Extract the (X, Y) coordinate from the center of the cell holding the provided text.  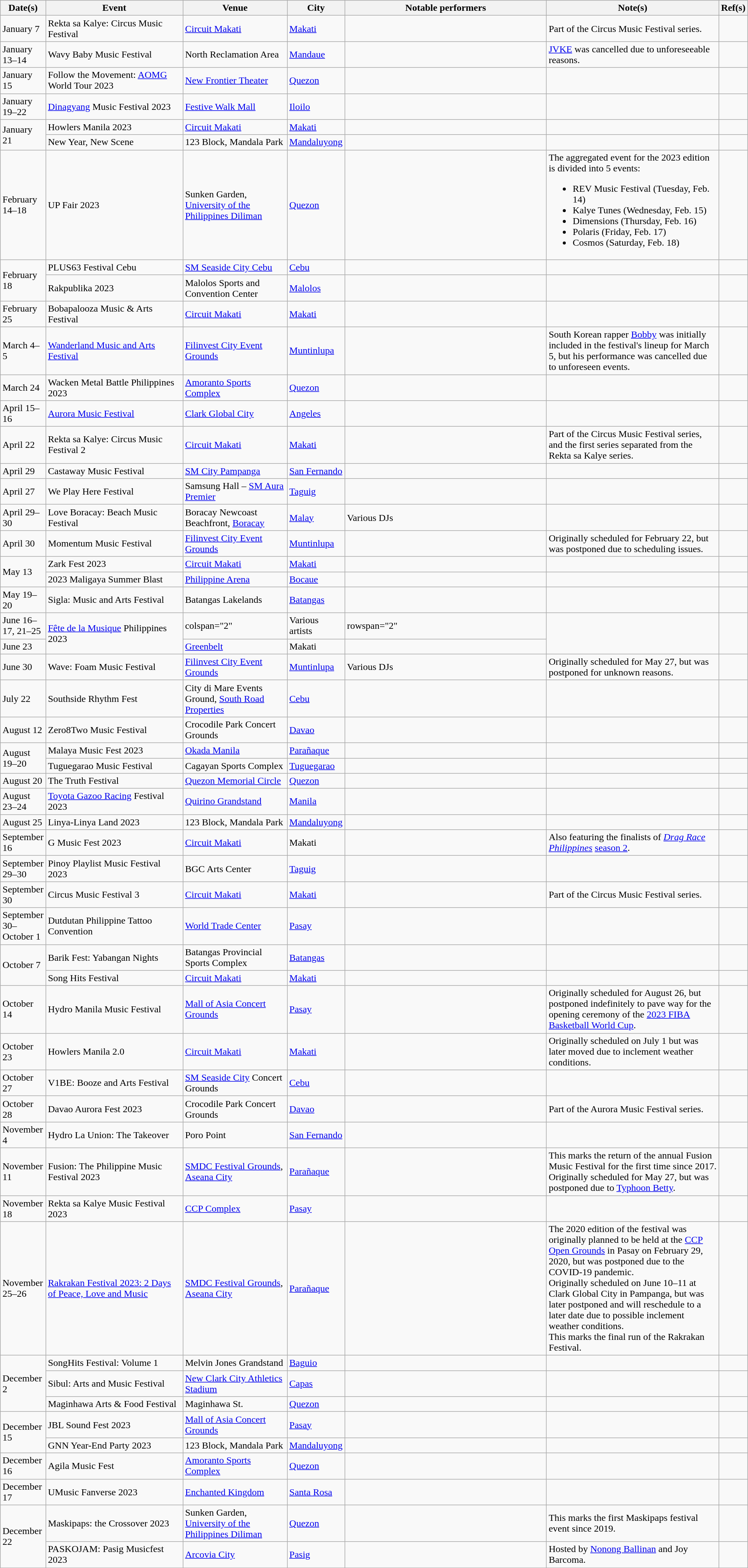
May 13 (23, 572)
August 12 (23, 729)
Linya-Linya Land 2023 (114, 822)
Zark Fest 2023 (114, 564)
March 24 (23, 388)
August 19–20 (23, 758)
Malolos (316, 288)
Cagayan Sports Complex (235, 766)
October 7 (23, 965)
GNN Year-End Party 2023 (114, 1445)
Pasig (316, 1555)
June 16–17, 21–25 (23, 626)
This marks the first Maskipaps festival event since 2019. (633, 1523)
Wacken Metal Battle Philippines 2023 (114, 388)
December 16 (23, 1466)
Toyota Gazoo Racing Festival 2023 (114, 801)
Malolos Sports and Convention Center (235, 288)
Maginhawa St. (235, 1404)
Dutdutan Philippine Tattoo Convention (114, 926)
Philippine Arena (235, 579)
G Music Fest 2023 (114, 843)
SM Seaside City Cebu (235, 267)
September 30 (23, 895)
Greenbelt (235, 646)
Poro Point (235, 1135)
SongHits Festival: Volume 1 (114, 1363)
Rekta sa Kalye: Circus Music Festival 2 (114, 445)
November 11 (23, 1171)
August 20 (23, 781)
January 19–22 (23, 106)
Fusion: The Philippine Music Festival 2023 (114, 1171)
Wanderland Music and Arts Festival (114, 351)
Clark Global City (235, 414)
December 22 (23, 1536)
Pinoy Playlist Music Festival 2023 (114, 868)
Howlers Manila 2023 (114, 127)
The Truth Festival (114, 781)
April 30 (23, 543)
Barik Fest: Yabangan Nights (114, 957)
Rekta sa Kalye: Circus Music Festival (114, 29)
Quirino Grandstand (235, 801)
Momentum Music Festival (114, 543)
October 23 (23, 1051)
Malaya Music Fest 2023 (114, 750)
May 19–20 (23, 600)
Date(s) (23, 8)
November 18 (23, 1208)
Maginhawa Arts & Food Festival (114, 1404)
City (316, 8)
2023 Maligaya Summer Blast (114, 579)
October 14 (23, 1009)
January 13–14 (23, 54)
April 27 (23, 491)
February 14–18 (23, 205)
New Year, New Scene (114, 142)
Arcovia City (235, 1555)
Mandaue (316, 54)
Also featuring the finalists of Drag Race Philippines season 2. (633, 843)
Melvin Jones Grandstand (235, 1363)
Rekta sa Kalye Music Festival 2023 (114, 1208)
Agila Music Fest (114, 1466)
Originally scheduled for February 22, but was postponed due to scheduling issues. (633, 543)
November 4 (23, 1135)
Quezon Memorial Circle (235, 781)
SM City Pampanga (235, 471)
Maskipaps: the Crossover 2023 (114, 1523)
October 27 (23, 1083)
Event (114, 8)
September 30–October 1 (23, 926)
North Reclamation Area (235, 54)
Hosted by Nonong Ballinan and Joy Barcoma. (633, 1555)
Bobapalooza Music & Arts Festival (114, 314)
Hydro Manila Music Festival (114, 1009)
November 25–26 (23, 1289)
July 22 (23, 698)
Fête de la Musique Philippines 2023 (114, 634)
Originally scheduled for May 27, but was postponed for unknown reasons. (633, 667)
October 28 (23, 1109)
Howlers Manila 2.0 (114, 1051)
Davao Aurora Fest 2023 (114, 1109)
April 29–30 (23, 518)
Rakrakan Festival 2023: 2 Days of Peace, Love and Music (114, 1289)
Hydro La Union: The Takeover (114, 1135)
JBL Sound Fest 2023 (114, 1425)
September 29–30 (23, 868)
South Korean rapper Bobby was initially included in the festival's lineup for March 5, but his performance was cancelled due to unforeseen events. (633, 351)
August 25 (23, 822)
Venue (235, 8)
February 18 (23, 280)
January 21 (23, 135)
UMusic Fanverse 2023 (114, 1492)
SM Seaside City Concert Grounds (235, 1083)
UP Fair 2023 (114, 205)
Song Hits Festival (114, 978)
April 29 (23, 471)
Sibul: Arts and Music Festival (114, 1384)
Iloilo (316, 106)
Malay (316, 518)
Samsung Hall – SM Aura Premier (235, 491)
January 15 (23, 81)
Bocaue (316, 579)
New Frontier Theater (235, 81)
January 7 (23, 29)
Part of the Circus Music Festival series, and the first series separated from the Rekta sa Kalye series. (633, 445)
Ref(s) (733, 8)
Note(s) (633, 8)
December 17 (23, 1492)
Circus Music Festival 3 (114, 895)
Tuguegarao Music Festival (114, 766)
Notable performers (446, 8)
Castaway Music Festival (114, 471)
Batangas Lakelands (235, 600)
New Clark City Athletics Stadium (235, 1384)
City di Mare Events Ground, South Road Properties (235, 698)
December 15 (23, 1433)
August 23–24 (23, 801)
Dinagyang Music Festival 2023 (114, 106)
February 25 (23, 314)
World Trade Center (235, 926)
Angeles (316, 414)
Originally scheduled on July 1 but was later moved due to inclement weather conditions. (633, 1051)
March 4–5 (23, 351)
Batangas Provincial Sports Complex (235, 957)
Festive Walk Mall (235, 106)
September 16 (23, 843)
April 22 (23, 445)
Zero8Two Music Festival (114, 729)
Various artists (316, 626)
Tuguegarao (316, 766)
Santa Rosa (316, 1492)
June 23 (23, 646)
Capas (316, 1384)
December 2 (23, 1384)
Okada Manila (235, 750)
Sigla: Music and Arts Festival (114, 600)
April 15–16 (23, 414)
rowspan="2" (446, 626)
Enchanted Kingdom (235, 1492)
Originally scheduled for August 26, but postponed indefinitely to pave way for the opening ceremony of the 2023 FIBA Basketball World Cup. (633, 1009)
Aurora Music Festival (114, 414)
CCP Complex (235, 1208)
We Play Here Festival (114, 491)
Rakpublika 2023 (114, 288)
BGC Arts Center (235, 868)
Southside Rhythm Fest (114, 698)
Wave: Foam Music Festival (114, 667)
V1BE: Booze and Arts Festival (114, 1083)
Follow the Movement: AOMG World Tour 2023 (114, 81)
JVKE was cancelled due to unforeseeable reasons. (633, 54)
Love Boracay: Beach Music Festival (114, 518)
PLUS63 Festival Cebu (114, 267)
Boracay Newcoast Beachfront, Boracay (235, 518)
PASKOJAM: Pasig Musicfest 2023 (114, 1555)
June 30 (23, 667)
Wavy Baby Music Festival (114, 54)
Part of the Aurora Music Festival series. (633, 1109)
Manila (316, 801)
Baguio (316, 1363)
colspan="2" (235, 626)
